Output the [X, Y] coordinate of the center of the cell containing the given text.  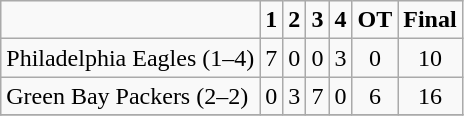
4 [340, 20]
1 [272, 20]
OT [375, 20]
Final [430, 20]
10 [430, 58]
16 [430, 96]
Green Bay Packers (2–2) [130, 96]
6 [375, 96]
2 [294, 20]
Philadelphia Eagles (1–4) [130, 58]
